From the cell containing the given text, extract its center point as (x, y) coordinate. 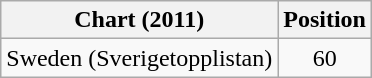
Chart (2011) (140, 20)
Sweden (Sverigetopplistan) (140, 58)
60 (325, 58)
Position (325, 20)
